Extract the [x, y] coordinate from the center of the cell holding the provided text.  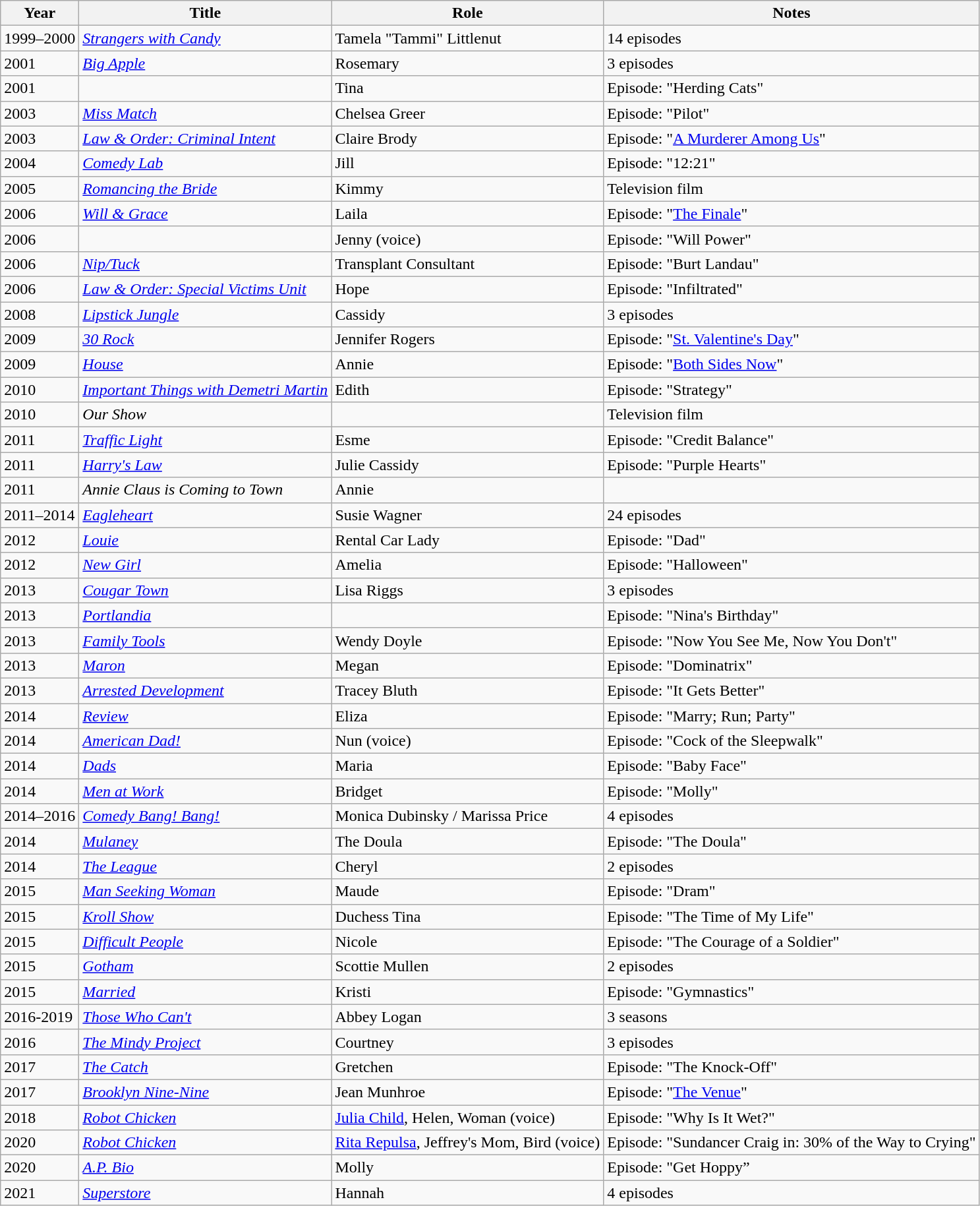
Lipstick Jungle [206, 315]
Megan [468, 665]
Episode: "Will Power" [792, 239]
Arrested Development [206, 690]
Episode: "Marry; Run; Party" [792, 715]
Those Who Can't [206, 1017]
Duchess Tina [468, 917]
Jennifer Rogers [468, 340]
Big Apple [206, 63]
Our Show [206, 415]
Hope [468, 289]
Episode: "Cock of the Sleepwalk" [792, 741]
Episode: "The Finale" [792, 214]
Strangers with Candy [206, 38]
2008 [40, 315]
Hannah [468, 1193]
Julia Child, Helen, Woman (voice) [468, 1118]
House [206, 365]
The League [206, 866]
Episode: "Gymnastics" [792, 992]
Cassidy [468, 315]
Episode: "Pilot" [792, 113]
Abbey Logan [468, 1017]
Kristi [468, 992]
Episode: "Credit Balance" [792, 440]
Louie [206, 540]
2021 [40, 1193]
Episode: "Molly" [792, 791]
Monica Dubinsky / Marissa Price [468, 816]
Maria [468, 766]
Edith [468, 390]
Nun (voice) [468, 741]
2016-2019 [40, 1017]
Portlandia [206, 615]
The Doula [468, 841]
Maron [206, 665]
Esme [468, 440]
Julie Cassidy [468, 465]
Episode: "Halloween" [792, 565]
2004 [40, 164]
Review [206, 715]
Courtney [468, 1042]
Lisa Riggs [468, 590]
Wendy Doyle [468, 640]
Episode: "St. Valentine's Day" [792, 340]
Rosemary [468, 63]
Episode: "It Gets Better" [792, 690]
Episode: "A Murderer Among Us" [792, 138]
Role [468, 13]
Harry's Law [206, 465]
Episode: "Infiltrated" [792, 289]
Amelia [468, 565]
1999–2000 [40, 38]
Episode: "The Courage of a Soldier" [792, 942]
Episode: "The Venue" [792, 1092]
Law & Order: Criminal Intent [206, 138]
Episode: "The Doula" [792, 841]
2018 [40, 1118]
Dads [206, 766]
Eagleheart [206, 515]
Family Tools [206, 640]
Traffic Light [206, 440]
30 Rock [206, 340]
Jenny (voice) [468, 239]
Superstore [206, 1193]
Episode: "Why Is It Wet?" [792, 1118]
Episode: "Dad" [792, 540]
Rita Repulsa, Jeffrey's Mom, Bird (voice) [468, 1143]
24 episodes [792, 515]
Kroll Show [206, 917]
Episode: "Both Sides Now" [792, 365]
Chelsea Greer [468, 113]
2005 [40, 189]
2014–2016 [40, 816]
Episode: "12:21" [792, 164]
American Dad! [206, 741]
Laila [468, 214]
Episode: "Baby Face" [792, 766]
Cheryl [468, 866]
Title [206, 13]
Year [40, 13]
Susie Wagner [468, 515]
2016 [40, 1042]
Jean Munhroe [468, 1092]
Important Things with Demetri Martin [206, 390]
Man Seeking Woman [206, 891]
Jill [468, 164]
Tracey Bluth [468, 690]
14 episodes [792, 38]
Episode: "Dram" [792, 891]
New Girl [206, 565]
Episode: "Nina's Birthday" [792, 615]
Married [206, 992]
Eliza [468, 715]
Will & Grace [206, 214]
Nip/Tuck [206, 264]
Miss Match [206, 113]
Episode: "Purple Hearts" [792, 465]
Molly [468, 1168]
Comedy Bang! Bang! [206, 816]
Episode: "The Time of My Life" [792, 917]
Mulaney [206, 841]
3 seasons [792, 1017]
Annie Claus is Coming to Town [206, 490]
Bridget [468, 791]
Episode: "Get Hoppy” [792, 1168]
The Mindy Project [206, 1042]
Episode: "The Knock-Off" [792, 1067]
Episode: "Sundancer Craig in: 30% of the Way to Crying" [792, 1143]
Comedy Lab [206, 164]
Maude [468, 891]
Gotham [206, 967]
Episode: "Dominatrix" [792, 665]
Claire Brody [468, 138]
Episode: "Strategy" [792, 390]
Episode: "Now You See Me, Now You Don't" [792, 640]
Rental Car Lady [468, 540]
Men at Work [206, 791]
Kimmy [468, 189]
2011–2014 [40, 515]
Tina [468, 88]
Nicole [468, 942]
Romancing the Bride [206, 189]
The Catch [206, 1067]
Scottie Mullen [468, 967]
Transplant Consultant [468, 264]
Gretchen [468, 1067]
Episode: "Burt Landau" [792, 264]
Tamela "Tammi" Littlenut [468, 38]
A.P. Bio [206, 1168]
Cougar Town [206, 590]
Brooklyn Nine-Nine [206, 1092]
Episode: "Herding Cats" [792, 88]
Notes [792, 13]
Law & Order: Special Victims Unit [206, 289]
Difficult People [206, 942]
